Find where the given text appears and provide that cell's center as (x, y) coordinate. 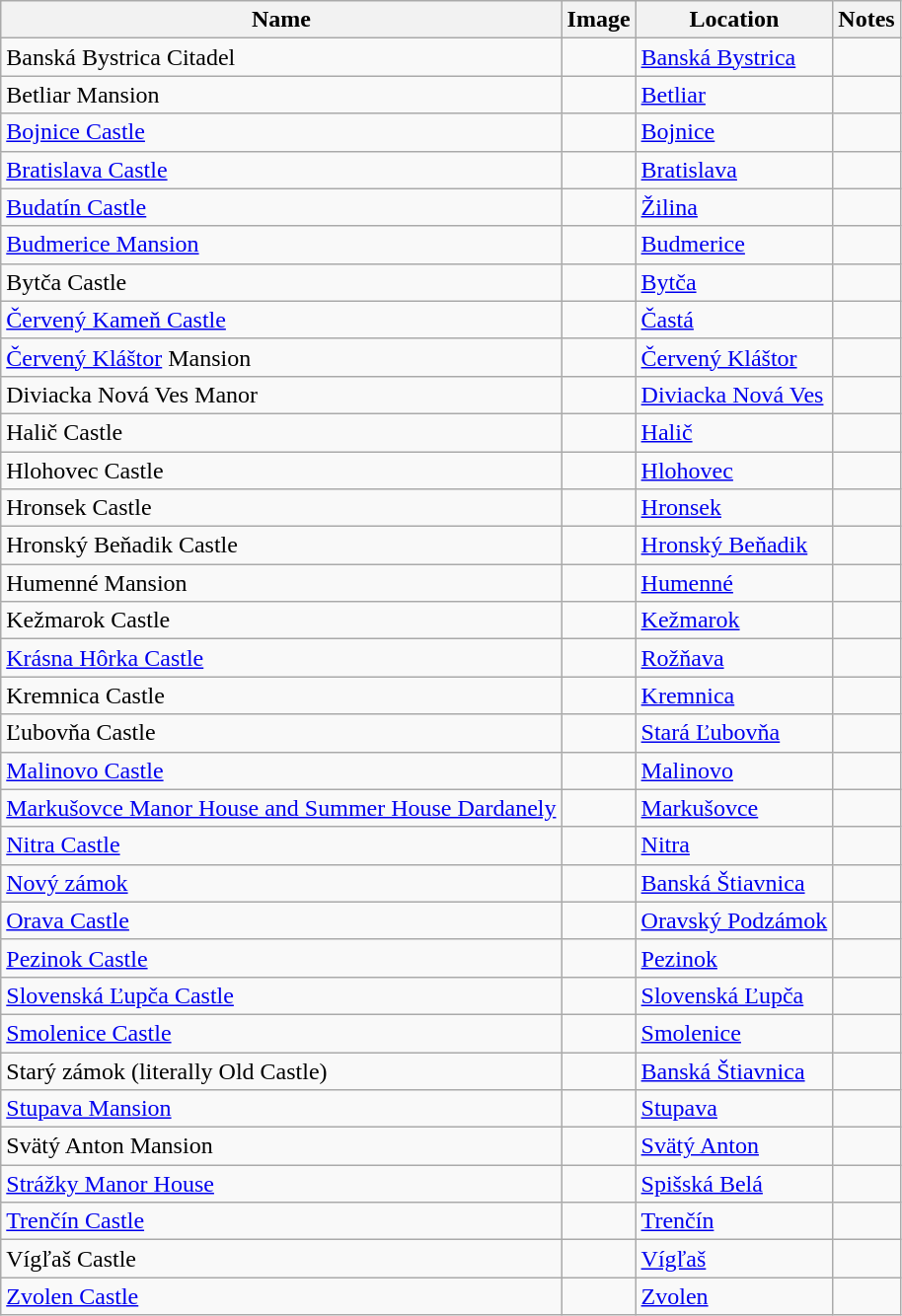
Hronsek Castle (281, 508)
Trenčín (734, 1221)
Častá (734, 320)
Červený Kláštor (734, 357)
Humenné (734, 583)
Halič Castle (281, 432)
Zvolen Castle (281, 1296)
Humenné Mansion (281, 583)
Betliar Mansion (281, 95)
Malinovo Castle (281, 770)
Nitra (734, 845)
Žilina (734, 207)
Trenčín Castle (281, 1221)
Notes (866, 20)
Slovenská Ľupča Castle (281, 995)
Smolenice Castle (281, 1033)
Stará Ľubovňa (734, 733)
Bytča (734, 282)
Bratislava Castle (281, 170)
Image (598, 20)
Bratislava (734, 170)
Nitra Castle (281, 845)
Stupava (734, 1109)
Budmerice Mansion (281, 245)
Vígľaš Castle (281, 1259)
Stupava Mansion (281, 1109)
Strážky Manor House (281, 1184)
Budatín Castle (281, 207)
Svätý Anton Mansion (281, 1146)
Malinovo (734, 770)
Location (734, 20)
Banská Bystrica Citadel (281, 57)
Krásna Hôrka Castle (281, 658)
Kremnica Castle (281, 695)
Červený Kláštor Mansion (281, 357)
Hronský Beňadik Castle (281, 546)
Oravský Podzámok (734, 920)
Hlohovec (734, 471)
Budmerice (734, 245)
Name (281, 20)
Betliar (734, 95)
Spišská Belá (734, 1184)
Halič (734, 432)
Rožňava (734, 658)
Hlohovec Castle (281, 471)
Zvolen (734, 1296)
Pezinok (734, 958)
Markušovce Manor House and Summer House Dardanely (281, 808)
Bytča Castle (281, 282)
Pezinok Castle (281, 958)
Vígľaš (734, 1259)
Markušovce (734, 808)
Starý zámok (literally Old Castle) (281, 1070)
Diviacka Nová Ves Manor (281, 395)
Smolenice (734, 1033)
Diviacka Nová Ves (734, 395)
Banská Bystrica (734, 57)
Bojnice (734, 132)
Bojnice Castle (281, 132)
Nový zámok (281, 883)
Kežmarok (734, 621)
Orava Castle (281, 920)
Hronsek (734, 508)
Hronský Beňadik (734, 546)
Červený Kameň Castle (281, 320)
Svätý Anton (734, 1146)
Ľubovňa Castle (281, 733)
Kežmarok Castle (281, 621)
Kremnica (734, 695)
Slovenská Ľupča (734, 995)
